Search for the cell housing the specified text and yield its (x, y) center coordinate. 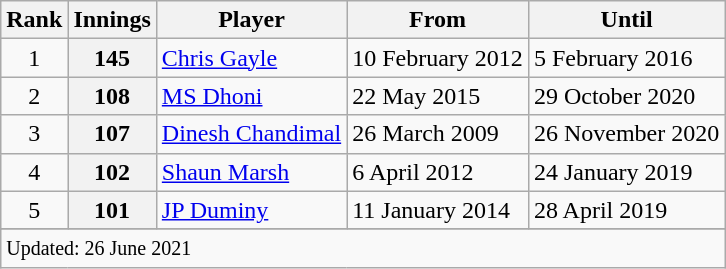
107 (112, 134)
Innings (112, 20)
28 April 2019 (626, 210)
Chris Gayle (251, 58)
26 March 2009 (438, 134)
5 February 2016 (626, 58)
22 May 2015 (438, 96)
Rank (34, 20)
108 (112, 96)
6 April 2012 (438, 172)
145 (112, 58)
2 (34, 96)
5 (34, 210)
Shaun Marsh (251, 172)
10 February 2012 (438, 58)
26 November 2020 (626, 134)
3 (34, 134)
MS Dhoni (251, 96)
Player (251, 20)
24 January 2019 (626, 172)
Until (626, 20)
1 (34, 58)
29 October 2020 (626, 96)
Dinesh Chandimal (251, 134)
JP Duminy (251, 210)
102 (112, 172)
101 (112, 210)
From (438, 20)
4 (34, 172)
11 January 2014 (438, 210)
Updated: 26 June 2021 (363, 248)
